Identify which cell holds the provided text, then report its (X, Y) central coordinate. 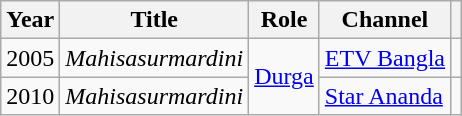
2005 (30, 58)
Star Ananda (384, 96)
ETV Bangla (384, 58)
Durga (284, 77)
Year (30, 20)
Role (284, 20)
Channel (384, 20)
Title (154, 20)
2010 (30, 96)
